Provide the (x, y) coordinate of the cell's center where the given text is located.  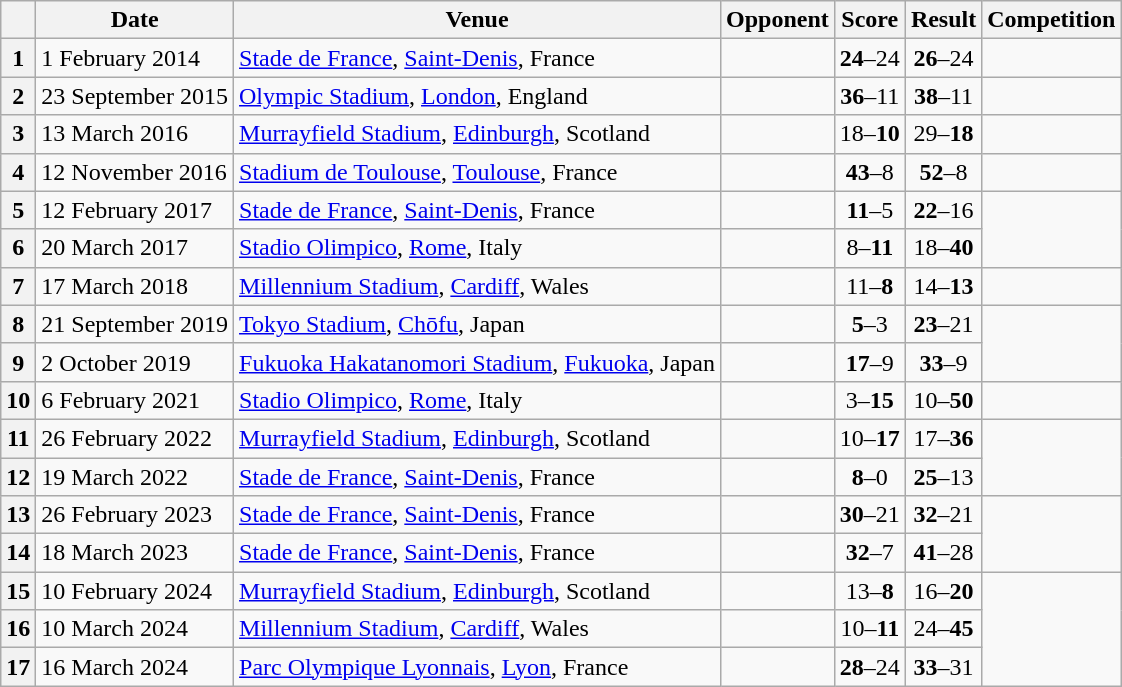
14–13 (943, 286)
Fukuoka Hakatanomori Stadium, Fukuoka, Japan (478, 362)
26 February 2023 (135, 515)
26–24 (943, 58)
6 February 2021 (135, 400)
33–31 (943, 667)
14 (18, 553)
11–5 (870, 210)
10 February 2024 (135, 591)
2 (18, 96)
1 (18, 58)
5 (18, 210)
11–8 (870, 286)
32–7 (870, 553)
Parc Olympique Lyonnais, Lyon, France (478, 667)
36–11 (870, 96)
18 March 2023 (135, 553)
Date (135, 20)
9 (18, 362)
17–36 (943, 438)
30–21 (870, 515)
17 (18, 667)
16 March 2024 (135, 667)
13–8 (870, 591)
8 (18, 324)
24–45 (943, 629)
8–0 (870, 477)
17 March 2018 (135, 286)
Stadium de Toulouse, Toulouse, France (478, 172)
Opponent (778, 20)
2 October 2019 (135, 362)
19 March 2022 (135, 477)
7 (18, 286)
21 September 2019 (135, 324)
13 (18, 515)
38–11 (943, 96)
12 November 2016 (135, 172)
12 (18, 477)
1 February 2014 (135, 58)
24–24 (870, 58)
23 September 2015 (135, 96)
Result (943, 20)
3–15 (870, 400)
17–9 (870, 362)
41–28 (943, 553)
22–16 (943, 210)
20 March 2017 (135, 248)
Score (870, 20)
11 (18, 438)
4 (18, 172)
12 February 2017 (135, 210)
5–3 (870, 324)
18–40 (943, 248)
52–8 (943, 172)
13 March 2016 (135, 134)
10–17 (870, 438)
Olympic Stadium, London, England (478, 96)
3 (18, 134)
25–13 (943, 477)
10–11 (870, 629)
Venue (478, 20)
10 March 2024 (135, 629)
32–21 (943, 515)
10–50 (943, 400)
16 (18, 629)
29–18 (943, 134)
Tokyo Stadium, Chōfu, Japan (478, 324)
26 February 2022 (135, 438)
18–10 (870, 134)
6 (18, 248)
28–24 (870, 667)
10 (18, 400)
15 (18, 591)
16–20 (943, 591)
Competition (1052, 20)
23–21 (943, 324)
33–9 (943, 362)
8–11 (870, 248)
43–8 (870, 172)
